Capture the cell that displays the provided text and extract its (x, y) central coordinate. 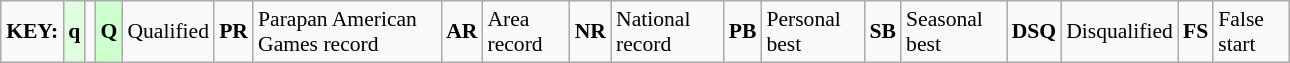
Q (108, 32)
Parapan American Games record (347, 32)
DSQ (1034, 32)
NR (590, 32)
Disqualified (1120, 32)
False start (1251, 32)
National record (668, 32)
PB (743, 32)
q (74, 32)
PR (234, 32)
FS (1196, 32)
Area record (526, 32)
AR (462, 32)
Qualified (168, 32)
Personal best (812, 32)
KEY: (32, 32)
SB (884, 32)
Seasonal best (954, 32)
